Search for the cell housing the specified text and yield its (X, Y) center coordinate. 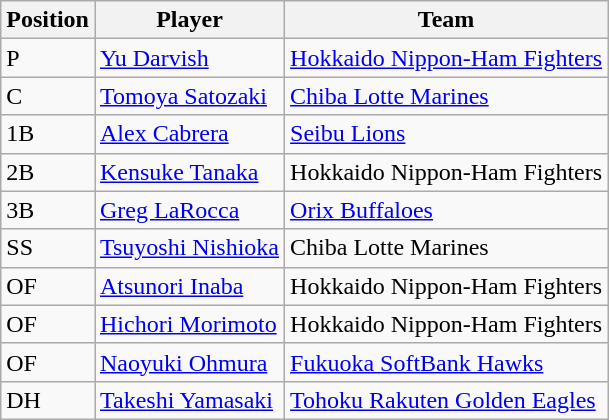
Kensuke Tanaka (189, 172)
Seibu Lions (446, 134)
Yu Darvish (189, 58)
Orix Buffaloes (446, 210)
Tohoku Rakuten Golden Eagles (446, 400)
Tsuyoshi Nishioka (189, 248)
2B (48, 172)
Greg LaRocca (189, 210)
Atsunori Inaba (189, 286)
Tomoya Satozaki (189, 96)
Fukuoka SoftBank Hawks (446, 362)
Takeshi Yamasaki (189, 400)
Alex Cabrera (189, 134)
Team (446, 20)
Hichori Morimoto (189, 324)
3B (48, 210)
DH (48, 400)
C (48, 96)
Naoyuki Ohmura (189, 362)
Position (48, 20)
SS (48, 248)
1B (48, 134)
Player (189, 20)
P (48, 58)
